Pinpoint the cell where the given text exists, returning its [X, Y] midpoint coordinate. 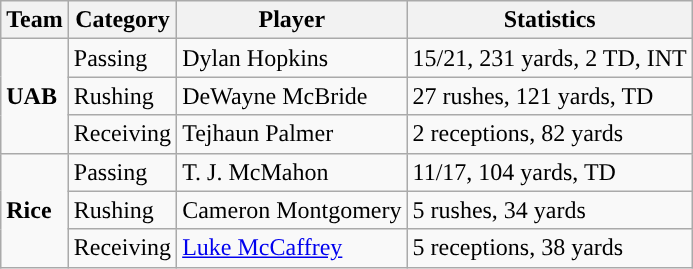
Statistics [550, 20]
5 rushes, 34 yards [550, 210]
2 receptions, 82 yards [550, 134]
Team [35, 20]
Cameron Montgomery [292, 210]
11/17, 104 yards, TD [550, 172]
Tejhaun Palmer [292, 134]
T. J. McMahon [292, 172]
Category [122, 20]
Dylan Hopkins [292, 58]
Luke McCaffrey [292, 248]
5 receptions, 38 yards [550, 248]
UAB [35, 96]
Rice [35, 210]
Player [292, 20]
27 rushes, 121 yards, TD [550, 96]
DeWayne McBride [292, 96]
15/21, 231 yards, 2 TD, INT [550, 58]
